Locate the cell with the specified text and output its [x, y] center coordinate. 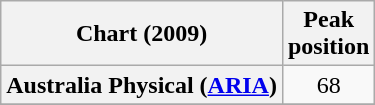
Australia Physical (ARIA) [142, 85]
Chart (2009) [142, 34]
Peakposition [328, 34]
68 [328, 85]
